Identify which cell holds the provided text, then report its (X, Y) central coordinate. 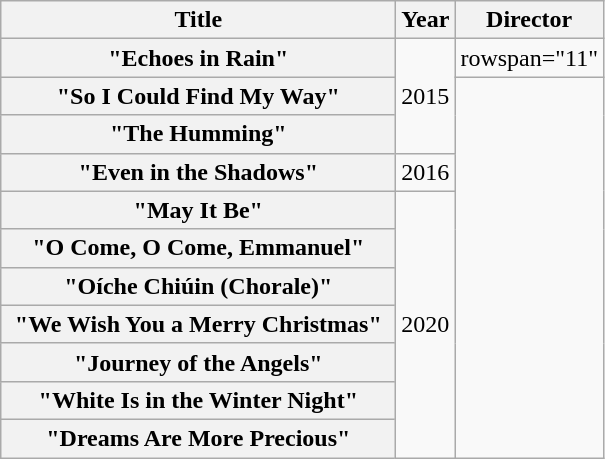
"So I Could Find My Way" (198, 96)
"Oíche Chiúin (Chorale)" (198, 286)
"Echoes in Rain" (198, 58)
Year (426, 20)
rowspan="11" (530, 58)
Director (530, 20)
2016 (426, 172)
2015 (426, 96)
"Journey of the Angels" (198, 362)
"O Come, O Come, Emmanuel" (198, 248)
"The Humming" (198, 134)
"May It Be" (198, 210)
"Dreams Are More Precious" (198, 438)
2020 (426, 324)
"We Wish You a Merry Christmas" (198, 324)
Title (198, 20)
"Even in the Shadows" (198, 172)
"White Is in the Winter Night" (198, 400)
